Search for the cell housing the specified text and yield its (X, Y) center coordinate. 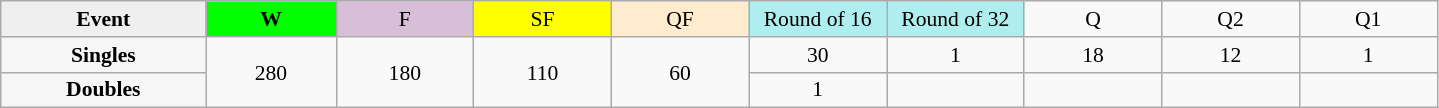
SF (543, 19)
Round of 16 (818, 19)
60 (680, 72)
30 (818, 55)
Q1 (1368, 19)
F (405, 19)
Q2 (1231, 19)
QF (680, 19)
280 (271, 72)
Event (104, 19)
Doubles (104, 90)
18 (1093, 55)
180 (405, 72)
Round of 32 (955, 19)
Singles (104, 55)
W (271, 19)
Q (1093, 19)
12 (1231, 55)
110 (543, 72)
